Pinpoint the cell where the given text exists, returning its [x, y] midpoint coordinate. 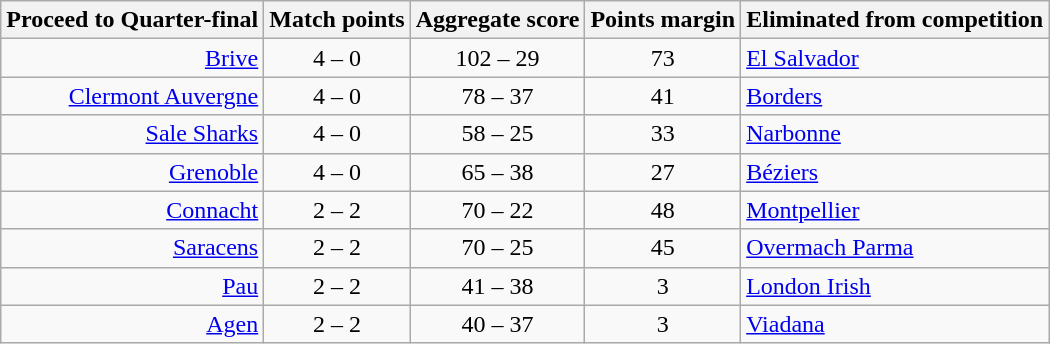
27 [663, 172]
45 [663, 248]
Pau [132, 286]
41 – 38 [498, 286]
Sale Sharks [132, 134]
Borders [895, 96]
58 – 25 [498, 134]
Points margin [663, 20]
Montpellier [895, 210]
Clermont Auvergne [132, 96]
Agen [132, 324]
Grenoble [132, 172]
Proceed to Quarter-final [132, 20]
78 – 37 [498, 96]
Connacht [132, 210]
102 – 29 [498, 58]
65 – 38 [498, 172]
Saracens [132, 248]
Narbonne [895, 134]
Aggregate score [498, 20]
Match points [337, 20]
40 – 37 [498, 324]
73 [663, 58]
El Salvador [895, 58]
48 [663, 210]
41 [663, 96]
Overmach Parma [895, 248]
33 [663, 134]
Eliminated from competition [895, 20]
Béziers [895, 172]
Brive [132, 58]
70 – 22 [498, 210]
Viadana [895, 324]
London Irish [895, 286]
70 – 25 [498, 248]
